Output the (X, Y) coordinate of the center of the cell containing the given text.  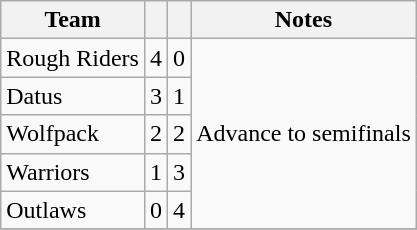
Outlaws (73, 210)
Advance to semifinals (304, 134)
Team (73, 20)
Rough Riders (73, 58)
Notes (304, 20)
Datus (73, 96)
Warriors (73, 172)
Wolfpack (73, 134)
